Search for the cell housing the specified text and yield its (x, y) center coordinate. 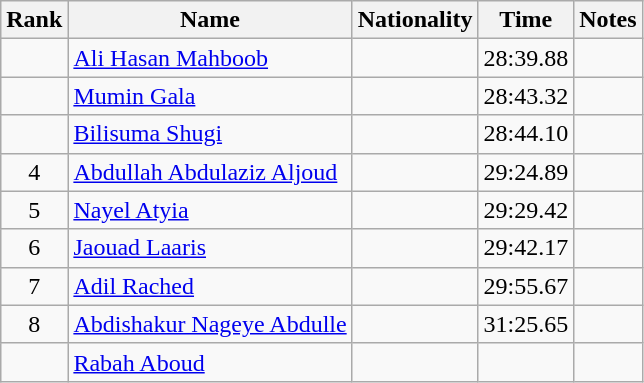
8 (34, 324)
28:44.10 (526, 134)
Rank (34, 20)
Bilisuma Shugi (210, 134)
Adil Rached (210, 286)
Abdullah Abdulaziz Aljoud (210, 172)
Mumin Gala (210, 96)
Ali Hasan Mahboob (210, 58)
31:25.65 (526, 324)
Abdishakur Nageye Abdulle (210, 324)
Jaouad Laaris (210, 248)
Name (210, 20)
29:29.42 (526, 210)
29:24.89 (526, 172)
28:39.88 (526, 58)
Nationality (415, 20)
Notes (608, 20)
6 (34, 248)
Time (526, 20)
7 (34, 286)
Nayel Atyia (210, 210)
5 (34, 210)
4 (34, 172)
29:42.17 (526, 248)
29:55.67 (526, 286)
28:43.32 (526, 96)
Rabah Aboud (210, 362)
